Return [x, y] of the center of cell containing provided text 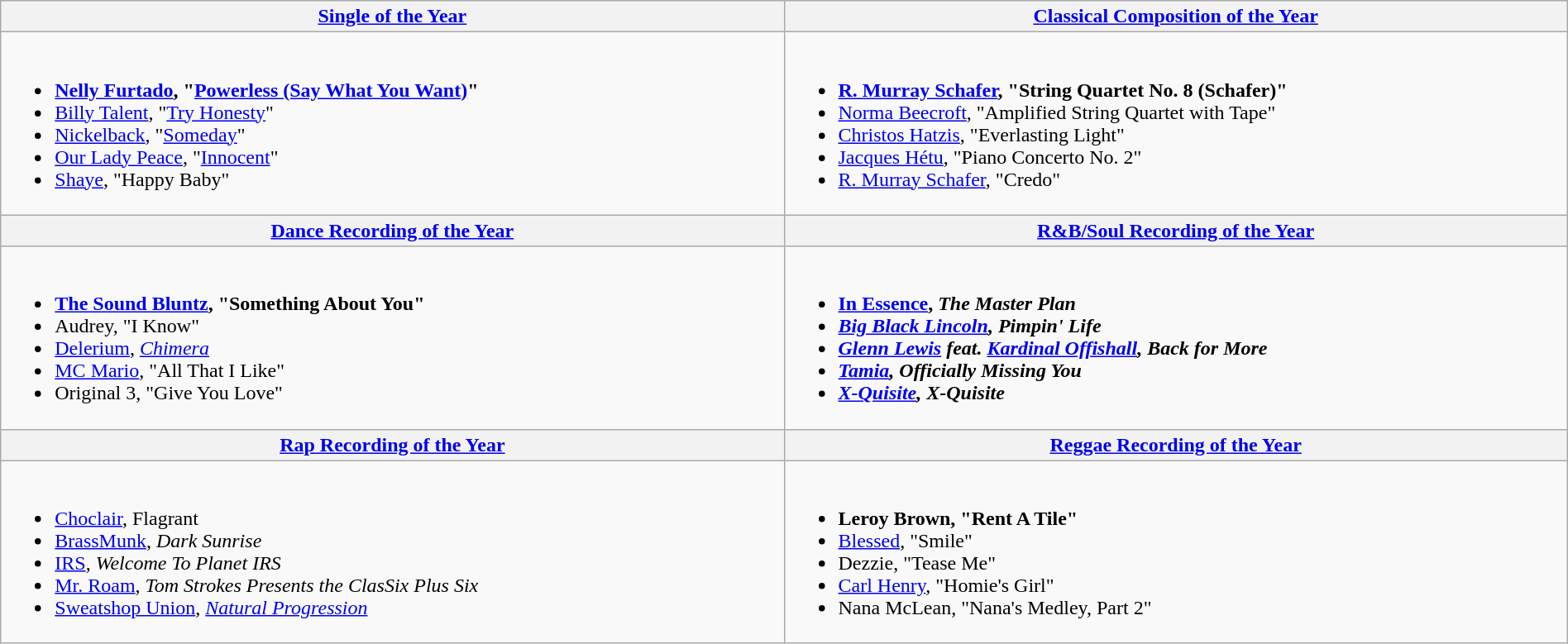
Single of the Year [392, 17]
R&B/Soul Recording of the Year [1176, 231]
Classical Composition of the Year [1176, 17]
Reggae Recording of the Year [1176, 445]
Dance Recording of the Year [392, 231]
Rap Recording of the Year [392, 445]
Leroy Brown, "Rent A Tile"Blessed, "Smile"Dezzie, "Tease Me"Carl Henry, "Homie's Girl"Nana McLean, "Nana's Medley, Part 2" [1176, 552]
The Sound Bluntz, "Something About You"Audrey, "I Know"Delerium, ChimeraMC Mario, "All That I Like"Original 3, "Give You Love" [392, 337]
Nelly Furtado, "Powerless (Say What You Want)"Billy Talent, "Try Honesty"Nickelback, "Someday"Our Lady Peace, "Innocent"Shaye, "Happy Baby" [392, 124]
